Pinpoint the cell where the given text exists, returning its (X, Y) midpoint coordinate. 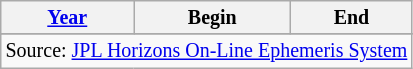
End (352, 18)
Begin (212, 18)
Source: JPL Horizons On-Line Ephemeris System (206, 52)
Year (68, 18)
